Detect which cell encompasses the target text, then output its (X, Y) center coordinate. 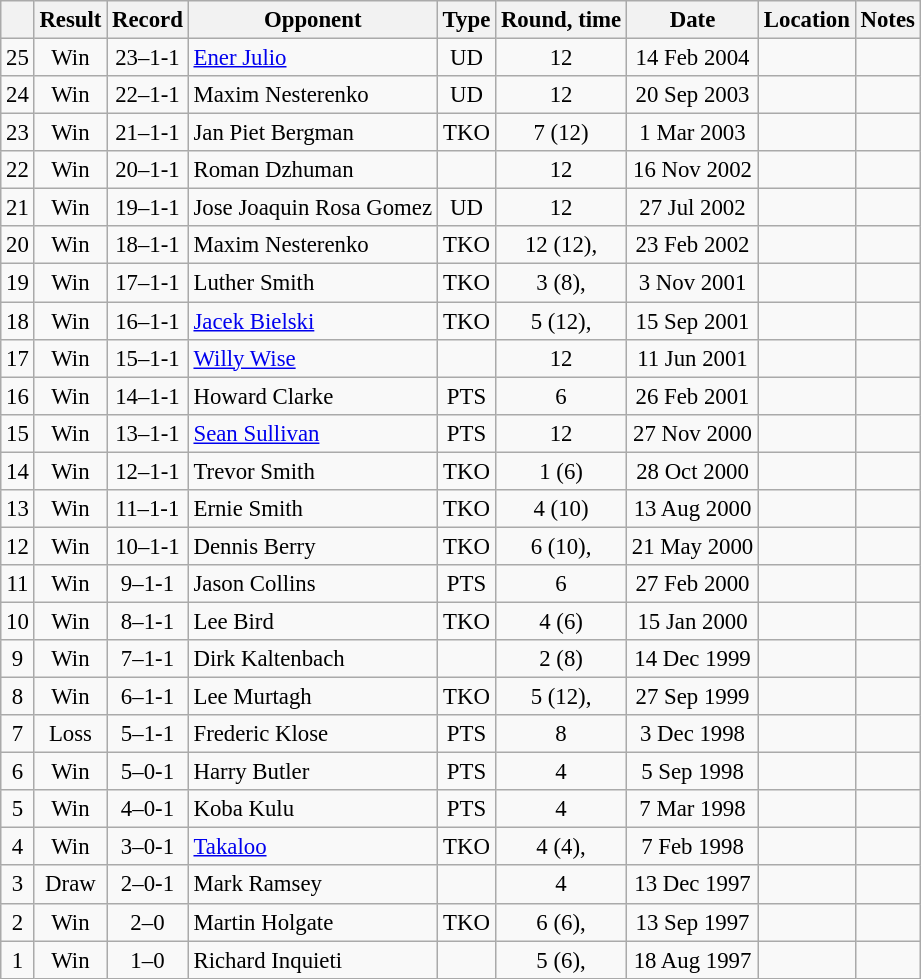
18 (18, 321)
Draw (70, 885)
5–1-1 (148, 734)
Martin Holgate (312, 922)
14 Feb 2004 (692, 58)
11–1-1 (148, 509)
23–1-1 (148, 58)
4–0-1 (148, 809)
10 (18, 621)
26 Feb 2001 (692, 396)
7 (12) (562, 133)
16 Nov 2002 (692, 170)
27 Jul 2002 (692, 208)
5 (6), (562, 960)
Round, time (562, 20)
11 Jun 2001 (692, 358)
5 (18, 809)
3 Nov 2001 (692, 283)
12–1-1 (148, 471)
17 (18, 358)
25 (18, 58)
13 Aug 2000 (692, 509)
Frederic Klose (312, 734)
Date (692, 20)
Roman Dzhuman (312, 170)
Jason Collins (312, 584)
2–0 (148, 922)
15 Sep 2001 (692, 321)
14 Dec 1999 (692, 659)
Koba Kulu (312, 809)
Result (70, 20)
12 (12), (562, 245)
28 Oct 2000 (692, 471)
1 Mar 2003 (692, 133)
Trevor Smith (312, 471)
24 (18, 95)
9–1-1 (148, 584)
4 (6) (562, 621)
Luther Smith (312, 283)
22 (18, 170)
2 (18, 922)
6 (10), (562, 546)
9 (18, 659)
18–1-1 (148, 245)
Dennis Berry (312, 546)
6–1-1 (148, 697)
Ener Julio (312, 58)
7 (18, 734)
11 (18, 584)
19–1-1 (148, 208)
Howard Clarke (312, 396)
14 (18, 471)
Type (466, 20)
Jose Joaquin Rosa Gomez (312, 208)
13–1-1 (148, 433)
1–0 (148, 960)
22–1-1 (148, 95)
16–1-1 (148, 321)
21–1-1 (148, 133)
14–1-1 (148, 396)
3 Dec 1998 (692, 734)
23 (18, 133)
20–1-1 (148, 170)
15 (18, 433)
Lee Murtagh (312, 697)
Ernie Smith (312, 509)
Location (808, 20)
4 (4), (562, 847)
21 (18, 208)
5 Sep 1998 (692, 772)
Harry Butler (312, 772)
Richard Inquieti (312, 960)
7 Feb 1998 (692, 847)
8–1-1 (148, 621)
18 Aug 1997 (692, 960)
1 (6) (562, 471)
13 (18, 509)
Jacek Bielski (312, 321)
Willy Wise (312, 358)
7–1-1 (148, 659)
10–1-1 (148, 546)
1 (18, 960)
5–0-1 (148, 772)
3–0-1 (148, 847)
2 (8) (562, 659)
Mark Ramsey (312, 885)
3 (18, 885)
2–0-1 (148, 885)
17–1-1 (148, 283)
15–1-1 (148, 358)
4 (10) (562, 509)
13 Dec 1997 (692, 885)
27 Feb 2000 (692, 584)
16 (18, 396)
6 (6), (562, 922)
Takaloo (312, 847)
21 May 2000 (692, 546)
Record (148, 20)
23 Feb 2002 (692, 245)
Lee Bird (312, 621)
Dirk Kaltenbach (312, 659)
13 Sep 1997 (692, 922)
20 Sep 2003 (692, 95)
Loss (70, 734)
Notes (888, 20)
15 Jan 2000 (692, 621)
3 (8), (562, 283)
19 (18, 283)
Jan Piet Bergman (312, 133)
27 Sep 1999 (692, 697)
20 (18, 245)
Sean Sullivan (312, 433)
Opponent (312, 20)
7 Mar 1998 (692, 809)
27 Nov 2000 (692, 433)
